Return [X, Y] of the center of cell containing provided text 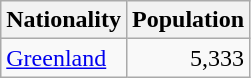
Population [188, 20]
Nationality [64, 20]
Greenland [64, 58]
5,333 [188, 58]
